Extract the [X, Y] coordinate from the center of the cell holding the provided text.  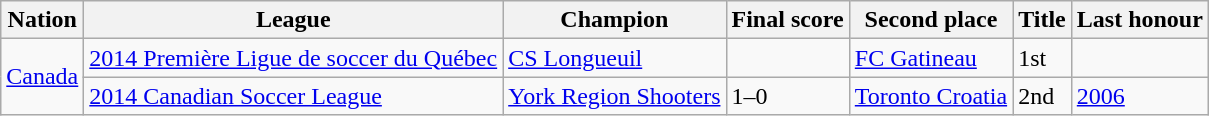
York Region Shooters [614, 96]
Title [1042, 20]
Second place [930, 20]
Final score [788, 20]
2014 Canadian Soccer League [294, 96]
Last honour [1140, 20]
2nd [1042, 96]
Champion [614, 20]
2006 [1140, 96]
CS Longueuil [614, 58]
2014 Première Ligue de soccer du Québec [294, 58]
FC Gatineau [930, 58]
1–0 [788, 96]
Nation [42, 20]
Canada [42, 77]
1st [1042, 58]
League [294, 20]
Toronto Croatia [930, 96]
